Provide the [X, Y] coordinate of the cell's center where the given text is located.  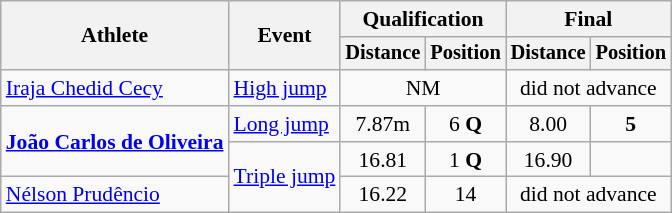
Iraja Chedid Cecy [115, 88]
Triple jump [285, 178]
Final [588, 19]
João Carlos de Oliveira [115, 142]
1 Q [465, 160]
16.22 [382, 195]
7.87m [382, 124]
Nélson Prudêncio [115, 195]
NM [422, 88]
High jump [285, 88]
5 [631, 124]
Long jump [285, 124]
16.90 [548, 160]
8.00 [548, 124]
6 Q [465, 124]
16.81 [382, 160]
Event [285, 36]
Athlete [115, 36]
Qualification [422, 19]
14 [465, 195]
